Search for the cell housing the specified text and yield its [x, y] center coordinate. 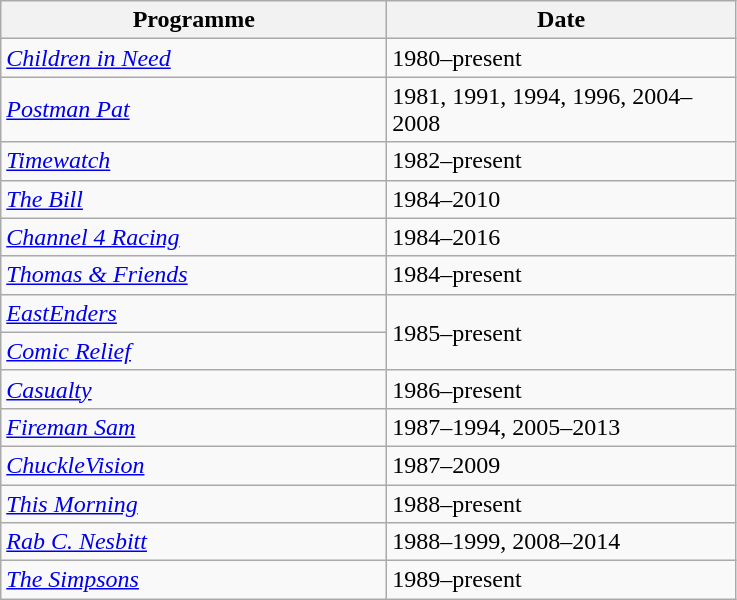
Rab C. Nesbitt [194, 542]
1987–2009 [562, 465]
Timewatch [194, 161]
Date [562, 20]
1988–1999, 2008–2014 [562, 542]
The Bill [194, 199]
1989–present [562, 580]
1988–present [562, 503]
1981, 1991, 1994, 1996, 2004–2008 [562, 110]
1984–present [562, 275]
This Morning [194, 503]
1984–2016 [562, 237]
Channel 4 Racing [194, 237]
EastEnders [194, 313]
1987–1994, 2005–2013 [562, 427]
Postman Pat [194, 110]
Casualty [194, 389]
ChuckleVision [194, 465]
1984–2010 [562, 199]
The Simpsons [194, 580]
Programme [194, 20]
Children in Need [194, 58]
1986–present [562, 389]
1980–present [562, 58]
Fireman Sam [194, 427]
Comic Relief [194, 351]
1985–present [562, 332]
Thomas & Friends [194, 275]
1982–present [562, 161]
